Detect which cell encompasses the target text, then output its [x, y] center coordinate. 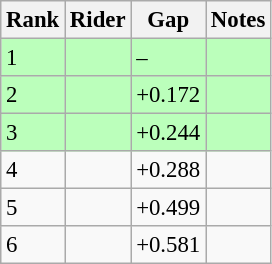
+0.499 [168, 208]
+0.172 [168, 95]
– [168, 58]
Rider [98, 20]
3 [33, 133]
Notes [238, 20]
Rank [33, 20]
2 [33, 95]
+0.288 [168, 170]
6 [33, 245]
+0.581 [168, 245]
+0.244 [168, 133]
1 [33, 58]
4 [33, 170]
5 [33, 208]
Gap [168, 20]
